Return (x, y) of the center of cell containing provided text 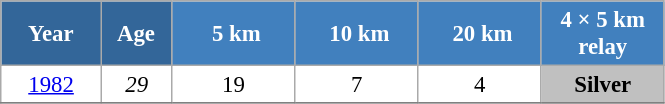
4 × 5 km relay (602, 34)
29 (136, 85)
20 km (480, 34)
4 (480, 85)
1982 (52, 85)
Age (136, 34)
Year (52, 34)
7 (356, 85)
5 km (234, 34)
Silver (602, 85)
19 (234, 85)
10 km (356, 34)
